Return the [X, Y] coordinate for the center point of the cell that contains the specified text.  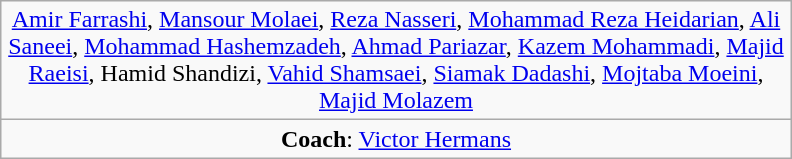
Coach: Victor Hermans [396, 139]
